From the cell containing the given text, extract its center point as (X, Y) coordinate. 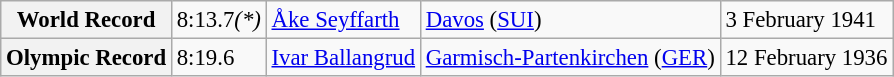
Olympic Record (86, 58)
Garmisch-Partenkirchen (GER) (570, 58)
8:19.6 (218, 58)
12 February 1936 (806, 58)
3 February 1941 (806, 20)
8:13.7(*) (218, 20)
Davos (SUI) (570, 20)
World Record (86, 20)
Åke Seyffarth (343, 20)
Ivar Ballangrud (343, 58)
